For the text-containing cell, return its midpoint in [x, y] coordinate format. 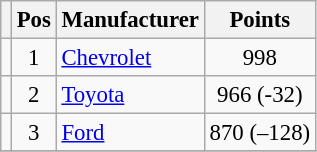
3 [34, 133]
Ford [130, 133]
870 (–128) [260, 133]
Points [260, 20]
Pos [34, 20]
998 [260, 58]
966 (-32) [260, 95]
2 [34, 95]
Chevrolet [130, 58]
Toyota [130, 95]
1 [34, 58]
Manufacturer [130, 20]
